Determine the [x, y] coordinate at the center of the cell enclosing the given text.  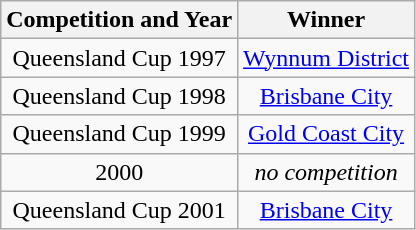
Queensland Cup 1998 [120, 96]
Gold Coast City [326, 134]
Winner [326, 20]
Wynnum District [326, 58]
Queensland Cup 1999 [120, 134]
Queensland Cup 1997 [120, 58]
2000 [120, 172]
Competition and Year [120, 20]
Queensland Cup 2001 [120, 210]
no competition [326, 172]
